From the cell containing the given text, extract its center point as (X, Y) coordinate. 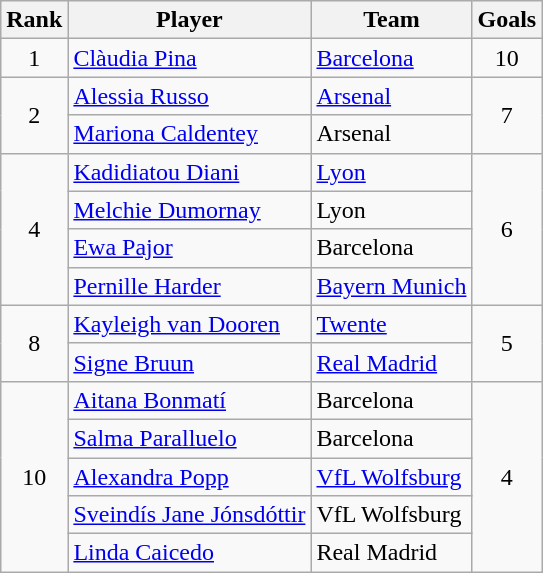
Goals (507, 20)
Mariona Caldentey (190, 134)
Aitana Bonmatí (190, 400)
8 (34, 343)
Clàudia Pina (190, 58)
Rank (34, 20)
Kadidiatou Diani (190, 172)
Linda Caicedo (190, 553)
Bayern Munich (392, 286)
Ewa Pajor (190, 248)
Sveindís Jane Jónsdóttir (190, 515)
Melchie Dumornay (190, 210)
Team (392, 20)
Pernille Harder (190, 286)
Player (190, 20)
Alessia Russo (190, 96)
Alexandra Popp (190, 477)
5 (507, 343)
Twente (392, 324)
Kayleigh van Dooren (190, 324)
6 (507, 229)
1 (34, 58)
Signe Bruun (190, 362)
2 (34, 115)
7 (507, 115)
Salma Paralluelo (190, 438)
